For the text-containing cell, return its midpoint in (x, y) coordinate format. 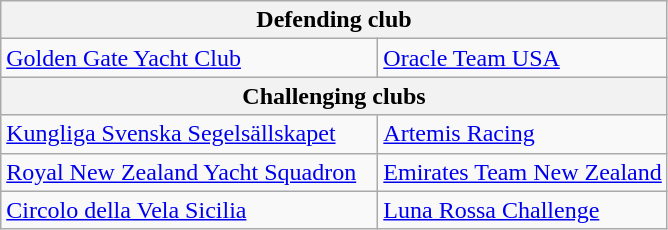
Circolo della Vela Sicilia (190, 210)
Artemis Racing (523, 134)
Golden Gate Yacht Club (190, 58)
Defending club (334, 20)
Emirates Team New Zealand (523, 172)
Luna Rossa Challenge (523, 210)
Challenging clubs (334, 96)
Kungliga Svenska Segelsällskapet (190, 134)
Oracle Team USA (523, 58)
Royal New Zealand Yacht Squadron (190, 172)
